Scan for the cell matching the given text and deliver its (X, Y) coordinate at center. 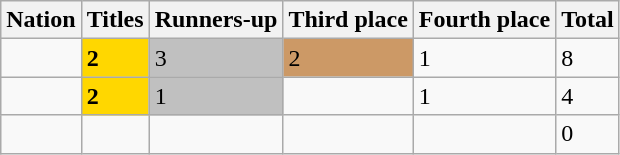
4 (588, 96)
Nation (41, 20)
Titles (115, 20)
8 (588, 58)
Total (588, 20)
Third place (348, 20)
Fourth place (484, 20)
3 (216, 58)
0 (588, 134)
Runners-up (216, 20)
